Find where the given text appears and provide that cell's center as [X, Y] coordinate. 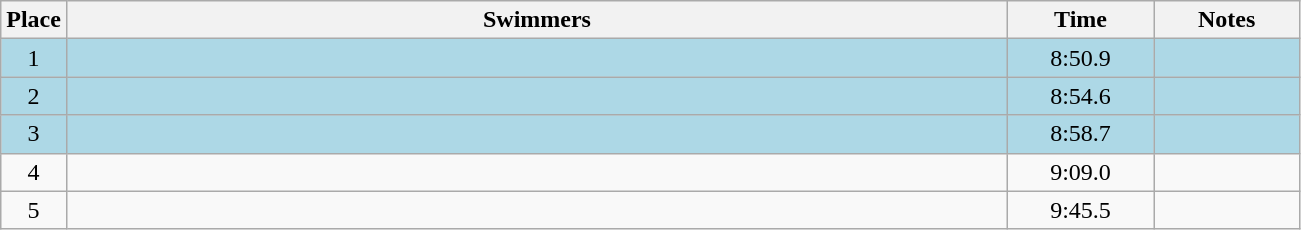
8:54.6 [1081, 96]
8:58.7 [1081, 134]
Place [34, 20]
1 [34, 58]
4 [34, 172]
3 [34, 134]
9:09.0 [1081, 172]
8:50.9 [1081, 58]
Notes [1227, 20]
5 [34, 210]
Swimmers [536, 20]
Time [1081, 20]
2 [34, 96]
9:45.5 [1081, 210]
